For the text-containing cell, return its midpoint in (x, y) coordinate format. 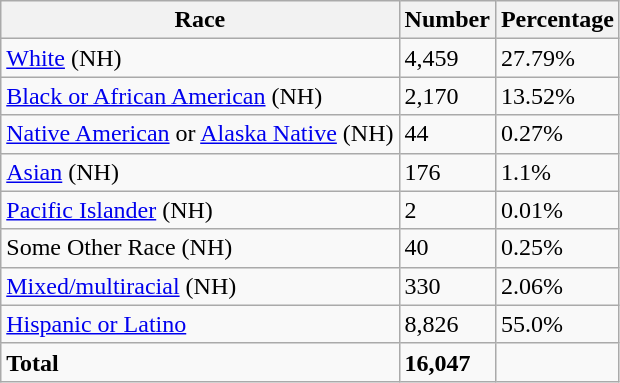
Native American or Alaska Native (NH) (200, 134)
Mixed/multiracial (NH) (200, 286)
2,170 (447, 96)
330 (447, 286)
White (NH) (200, 58)
16,047 (447, 362)
Race (200, 20)
0.01% (557, 210)
Pacific Islander (NH) (200, 210)
2 (447, 210)
4,459 (447, 58)
Number (447, 20)
176 (447, 172)
40 (447, 248)
0.27% (557, 134)
Asian (NH) (200, 172)
Some Other Race (NH) (200, 248)
Percentage (557, 20)
55.0% (557, 324)
1.1% (557, 172)
Black or African American (NH) (200, 96)
27.79% (557, 58)
13.52% (557, 96)
0.25% (557, 248)
Hispanic or Latino (200, 324)
2.06% (557, 286)
44 (447, 134)
8,826 (447, 324)
Total (200, 362)
